For the text-containing cell, return its midpoint in (x, y) coordinate format. 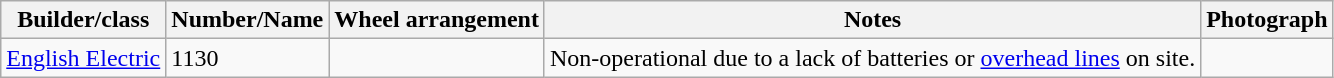
Number/Name (248, 20)
Wheel arrangement (437, 20)
Photograph (1267, 20)
Notes (872, 20)
English Electric (84, 58)
1130 (248, 58)
Non-operational due to a lack of batteries or overhead lines on site. (872, 58)
Builder/class (84, 20)
